Locate the cell with the specified text and output its [x, y] center coordinate. 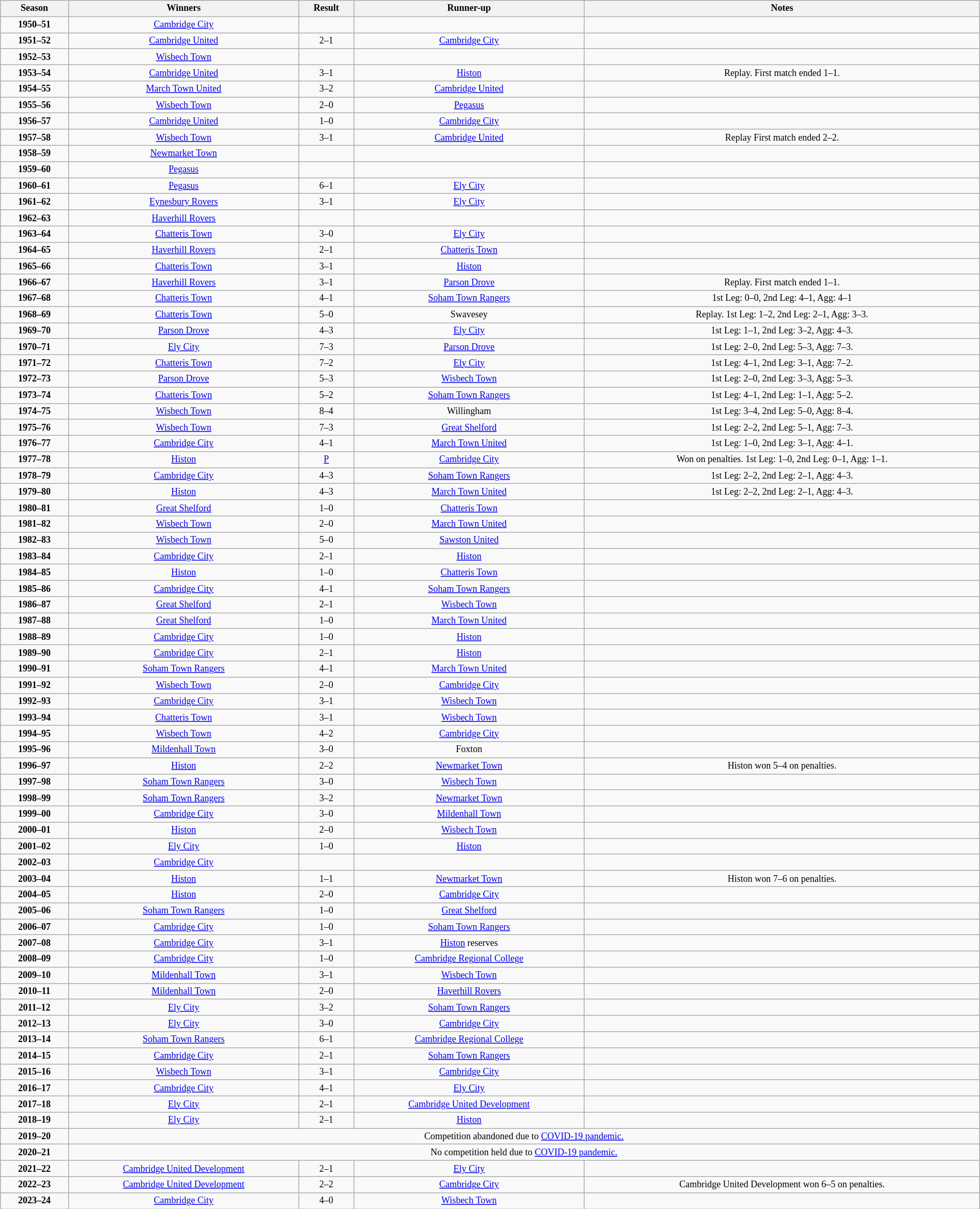
1973–74 [34, 395]
1st Leg: 0–0, 2nd Leg: 4–1, Agg: 4–1 [783, 299]
1976–77 [34, 443]
2000–01 [34, 830]
2023–24 [34, 1200]
1964–65 [34, 250]
2001–02 [34, 847]
2007–08 [34, 943]
1955–56 [34, 105]
8–4 [327, 411]
1970–71 [34, 346]
5–3 [327, 379]
1952–53 [34, 57]
1968–69 [34, 314]
1982–83 [34, 540]
2005–06 [34, 911]
Sawston United [469, 540]
5–2 [327, 395]
Eynesbury Rovers [183, 202]
Winners [183, 8]
1963–64 [34, 234]
Histon reserves [469, 943]
2016–17 [34, 1088]
1993–94 [34, 717]
1974–75 [34, 411]
1st Leg: 2–0, 2nd Leg: 3–3, Agg: 5–3. [783, 379]
2012–13 [34, 1023]
2003–04 [34, 879]
7–2 [327, 363]
2022–23 [34, 1185]
1978–79 [34, 476]
No competition held due to COVID-19 pandemic. [524, 1153]
1997–98 [34, 782]
2002–03 [34, 862]
2006–07 [34, 927]
1985–86 [34, 588]
Won on penalties. 1st Leg: 1–0, 2nd Leg: 0–1, Agg: 1–1. [783, 460]
1999–00 [34, 814]
1981–82 [34, 524]
1958–59 [34, 153]
1957–58 [34, 137]
1st Leg: 4–1, 2nd Leg: 3–1, Agg: 7–2. [783, 363]
1989–90 [34, 653]
2010–11 [34, 991]
2009–10 [34, 975]
1st Leg: 2–2, 2nd Leg: 5–1, Agg: 7–3. [783, 427]
1996–97 [34, 766]
Swavesey [469, 314]
1st Leg: 1–0, 2nd Leg: 3–1, Agg: 4–1. [783, 443]
Histon won 7–6 on penalties. [783, 879]
1972–73 [34, 379]
Season [34, 8]
1954–55 [34, 89]
1992–93 [34, 701]
1983–84 [34, 556]
2008–09 [34, 959]
1966–67 [34, 282]
1st Leg: 4–1, 2nd Leg: 1–1, Agg: 5–2. [783, 395]
1st Leg: 3–4, 2nd Leg: 5–0, Agg: 8–4. [783, 411]
1971–72 [34, 363]
2017–18 [34, 1104]
Replay First match ended 2–2. [783, 137]
1950–51 [34, 25]
Competition abandoned due to COVID-19 pandemic. [524, 1136]
2004–05 [34, 894]
Replay. 1st Leg: 1–2, 2nd Leg: 2–1, Agg: 3–3. [783, 314]
1990–91 [34, 669]
2015–16 [34, 1072]
2014–15 [34, 1055]
1979–80 [34, 492]
4–2 [327, 733]
Cambridge United Development won 6–5 on penalties. [783, 1185]
Histon won 5–4 on penalties. [783, 766]
2020–21 [34, 1153]
Notes [783, 8]
Runner-up [469, 8]
1986–87 [34, 605]
1956–57 [34, 121]
1967–68 [34, 299]
1961–62 [34, 202]
1–1 [327, 879]
1987–88 [34, 620]
1984–85 [34, 573]
Willingham [469, 411]
1991–92 [34, 685]
1953–54 [34, 72]
1960–61 [34, 186]
2018–19 [34, 1121]
P [327, 460]
1980–81 [34, 508]
1994–95 [34, 733]
1951–52 [34, 40]
1995–96 [34, 749]
1988–89 [34, 637]
1965–66 [34, 267]
4–0 [327, 1200]
1969–70 [34, 331]
Result [327, 8]
2019–20 [34, 1136]
1962–63 [34, 218]
Foxton [469, 749]
1959–60 [34, 170]
2013–14 [34, 1040]
2011–12 [34, 1007]
1st Leg: 1–1, 2nd Leg: 3–2, Agg: 4–3. [783, 331]
1975–76 [34, 427]
1998–99 [34, 798]
2021–22 [34, 1168]
1977–78 [34, 460]
1st Leg: 2–0, 2nd Leg: 5–3, Agg: 7–3. [783, 346]
